Locate the cell with the specified text and output its [x, y] center coordinate. 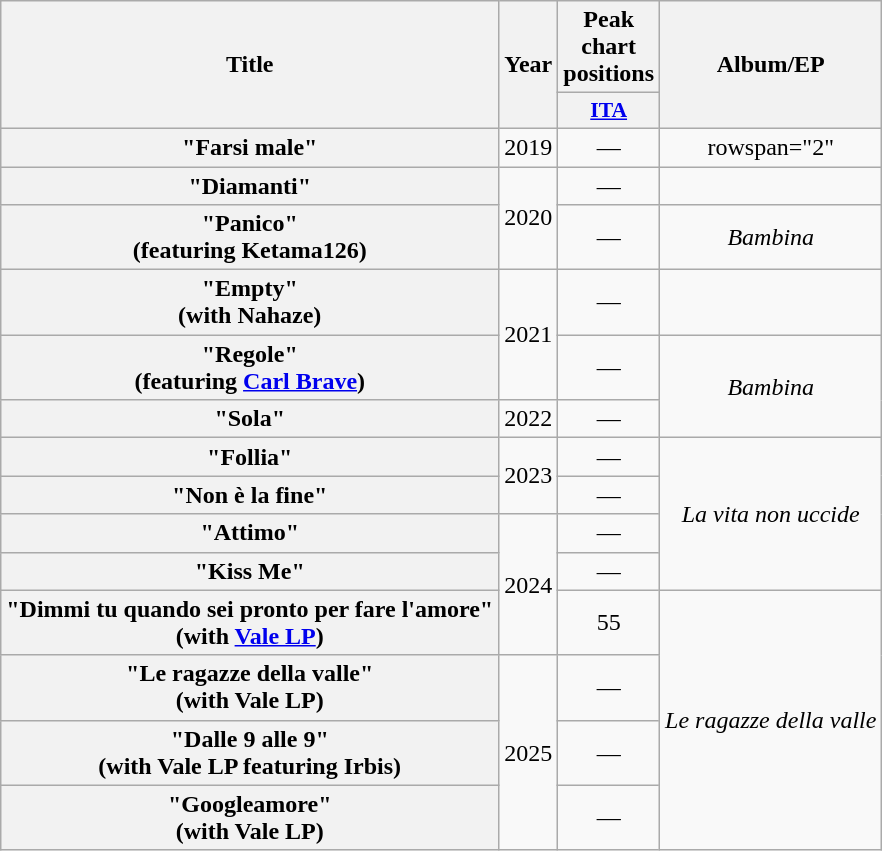
2021 [528, 335]
2023 [528, 476]
Title [250, 65]
"Dalle 9 alle 9"(with Vale LP featuring Irbis) [250, 752]
2020 [528, 218]
2022 [528, 419]
"Non è la fine" [250, 495]
"Attimo" [250, 533]
2019 [528, 147]
"Empty"(with Nahaze) [250, 302]
55 [609, 622]
"Le ragazze della valle"(with Vale LP) [250, 688]
"Panico"(featuring Ketama126) [250, 238]
rowspan="2" [771, 147]
Album/EP [771, 65]
ITA [609, 111]
"Farsi male" [250, 147]
"Regole"(featuring Carl Brave) [250, 368]
Le ragazze della valle [771, 720]
La vita non uccide [771, 514]
2025 [528, 752]
"Diamanti" [250, 185]
"Sola" [250, 419]
"Kiss Me" [250, 571]
"Follia" [250, 457]
"Googleamore"(with Vale LP) [250, 818]
Peak chart positions [609, 47]
2024 [528, 584]
Year [528, 65]
"Dimmi tu quando sei pronto per fare l'amore"(with Vale LP) [250, 622]
